Scan for the cell matching the given text and deliver its [X, Y] coordinate at center. 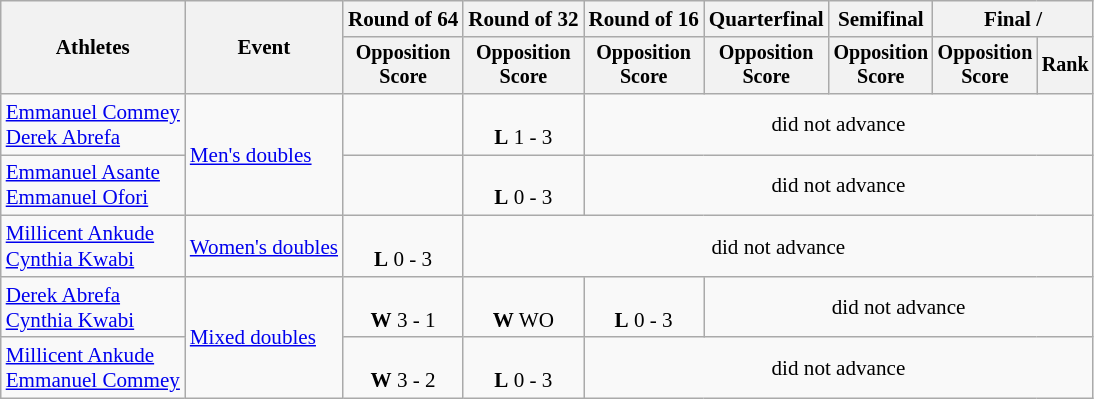
Final / [1013, 18]
Men's doubles [264, 155]
L 1 - 3 [523, 124]
Round of 64 [403, 18]
Semifinal [881, 18]
Athletes [93, 48]
W WO [523, 308]
Emmanuel AsanteEmmanuel Ofori [93, 186]
Rank [1065, 65]
Round of 16 [644, 18]
Quarterfinal [766, 18]
Round of 32 [523, 18]
Millicent AnkudeEmmanuel Commey [93, 368]
Emmanuel CommeyDerek Abrefa [93, 124]
W 3 - 1 [403, 308]
W 3 - 2 [403, 368]
Event [264, 48]
Mixed doubles [264, 338]
Derek AbrefaCynthia Kwabi [93, 308]
Millicent AnkudeCynthia Kwabi [93, 246]
Women's doubles [264, 246]
